Capture the cell that displays the provided text and extract its (x, y) central coordinate. 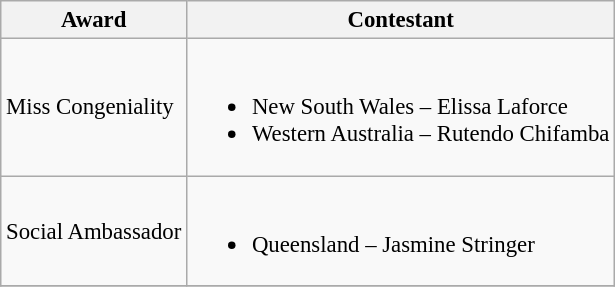
New South Wales – Elissa LaforceWestern Australia – Rutendo Chifamba (401, 108)
Queensland – Jasmine Stringer (401, 231)
Award (94, 20)
Contestant (401, 20)
Social Ambassador (94, 231)
Miss Congeniality (94, 108)
